Detect which cell encompasses the target text, then output its [X, Y] center coordinate. 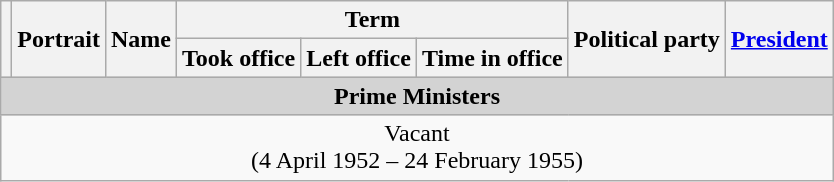
Political party [646, 39]
Took office [239, 58]
Time in office [492, 58]
President [779, 39]
Portrait [59, 39]
Term [373, 20]
Name [140, 39]
Left office [359, 58]
Prime Ministers [418, 96]
Vacant(4 April 1952 – 24 February 1955) [418, 148]
